Find where the given text appears and provide that cell's center as (x, y) coordinate. 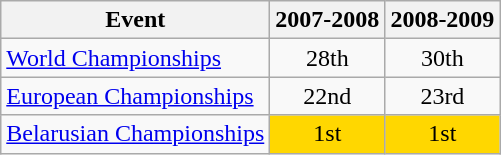
2007-2008 (328, 20)
Event (136, 20)
22nd (328, 96)
30th (442, 58)
23rd (442, 96)
European Championships (136, 96)
World Championships (136, 58)
Belarusian Championships (136, 134)
28th (328, 58)
2008-2009 (442, 20)
